Detect which cell encompasses the target text, then output its (x, y) center coordinate. 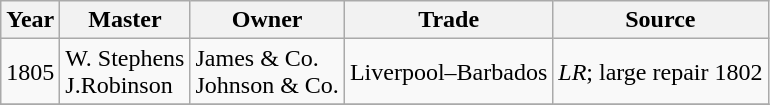
Year (30, 20)
1805 (30, 72)
W. StephensJ.Robinson (125, 72)
Master (125, 20)
James & Co.Johnson & Co. (267, 72)
LR; large repair 1802 (660, 72)
Owner (267, 20)
Liverpool–Barbados (448, 72)
Trade (448, 20)
Source (660, 20)
